Return the [X, Y] coordinate for the center point of the cell that contains the specified text.  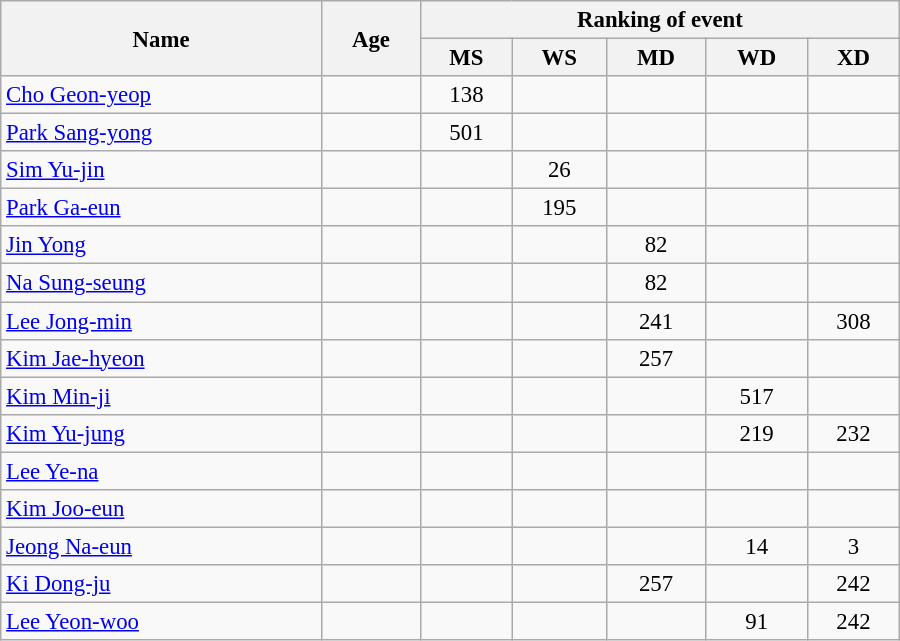
Park Ga-eun [162, 208]
138 [467, 95]
219 [757, 433]
MD [656, 58]
14 [757, 546]
Sim Yu-jin [162, 170]
241 [656, 321]
26 [559, 170]
WD [757, 58]
Park Sang-yong [162, 133]
Kim Min-ji [162, 396]
195 [559, 208]
Kim Joo-eun [162, 509]
Ki Dong-ju [162, 584]
Ranking of event [660, 20]
Kim Jae-hyeon [162, 358]
Age [370, 38]
232 [854, 433]
Lee Yeon-woo [162, 621]
517 [757, 396]
Lee Ye-na [162, 471]
Name [162, 38]
308 [854, 321]
WS [559, 58]
91 [757, 621]
501 [467, 133]
Na Sung-seung [162, 283]
MS [467, 58]
Kim Yu-jung [162, 433]
Lee Jong-min [162, 321]
Jeong Na-eun [162, 546]
3 [854, 546]
Jin Yong [162, 245]
XD [854, 58]
Cho Geon-yeop [162, 95]
